Pinpoint the cell where the given text exists, returning its [X, Y] midpoint coordinate. 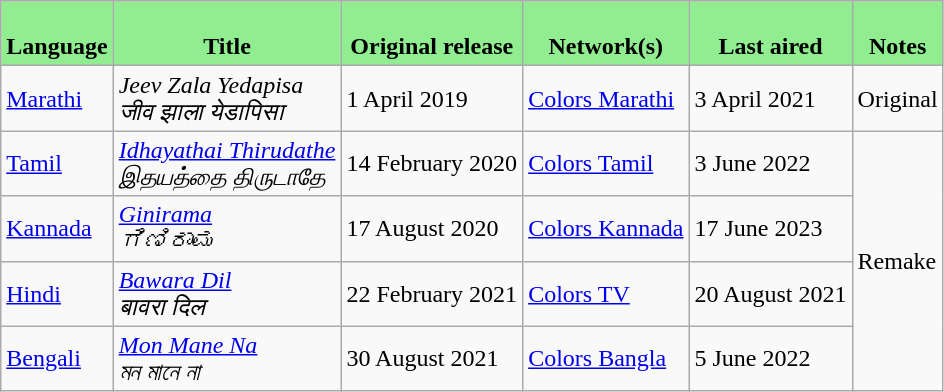
Hindi [57, 294]
17 June 2023 [770, 228]
Bengali [57, 358]
Original [898, 98]
Colors Tamil [606, 164]
Colors Kannada [606, 228]
Idhayathai Thirudathe இதயத்தை திருடாதே [227, 164]
Kannada [57, 228]
22 February 2021 [432, 294]
Notes [898, 34]
Bawara Dil बावरा दिल [227, 294]
Jeev Zala Yedapisa जीव झाला येडापिसा [227, 98]
17 August 2020 [432, 228]
20 August 2021 [770, 294]
Colors TV [606, 294]
30 August 2021 [432, 358]
Colors Marathi [606, 98]
3 June 2022 [770, 164]
3 April 2021 [770, 98]
Tamil [57, 164]
Mon Mane Na মন মানে না [227, 358]
Original release [432, 34]
Network(s) [606, 34]
Remake [898, 261]
Last aired [770, 34]
Marathi [57, 98]
1 April 2019 [432, 98]
14 February 2020 [432, 164]
Language [57, 34]
5 June 2022 [770, 358]
Ginirama ಗಿಣಿರಾಮ [227, 228]
Colors Bangla [606, 358]
Title [227, 34]
